Return the (X, Y) coordinate for the center point of the cell that contains the specified text.  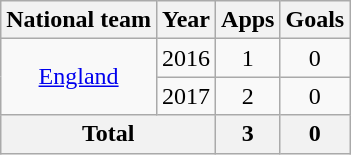
Apps (248, 20)
2017 (186, 96)
England (79, 77)
Year (186, 20)
2 (248, 96)
Total (108, 134)
2016 (186, 58)
Goals (315, 20)
National team (79, 20)
3 (248, 134)
1 (248, 58)
